Return [X, Y] of the center of cell containing provided text 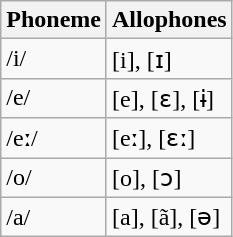
[o], [ɔ] [169, 178]
/a/ [54, 217]
[eː], [ɛː] [169, 138]
[e], [ɛ], [ɨ] [169, 98]
[a], [ã], [ə] [169, 217]
[i], [ɪ] [169, 59]
/o/ [54, 178]
/e/ [54, 98]
/eː/ [54, 138]
Allophones [169, 20]
Phoneme [54, 20]
/i/ [54, 59]
